Capture the cell that displays the provided text and extract its [X, Y] central coordinate. 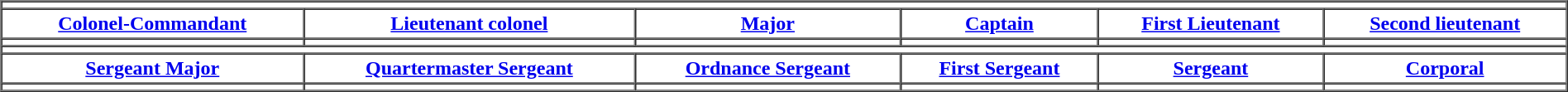
Quartermaster Sergeant [470, 68]
Second lieutenant [1446, 23]
Colonel-Commandant [153, 23]
Lieutenant colonel [470, 23]
Major [767, 23]
Captain [999, 23]
First Sergeant [999, 68]
First Lieutenant [1211, 23]
Sergeant [1211, 68]
Corporal [1446, 68]
Sergeant Major [153, 68]
Ordnance Sergeant [767, 68]
